Locate the cell with the specified text and output its (x, y) center coordinate. 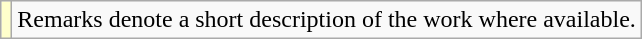
Remarks denote a short description of the work where available. (327, 20)
